Return the [x, y] coordinate for the center point of the cell that contains the specified text.  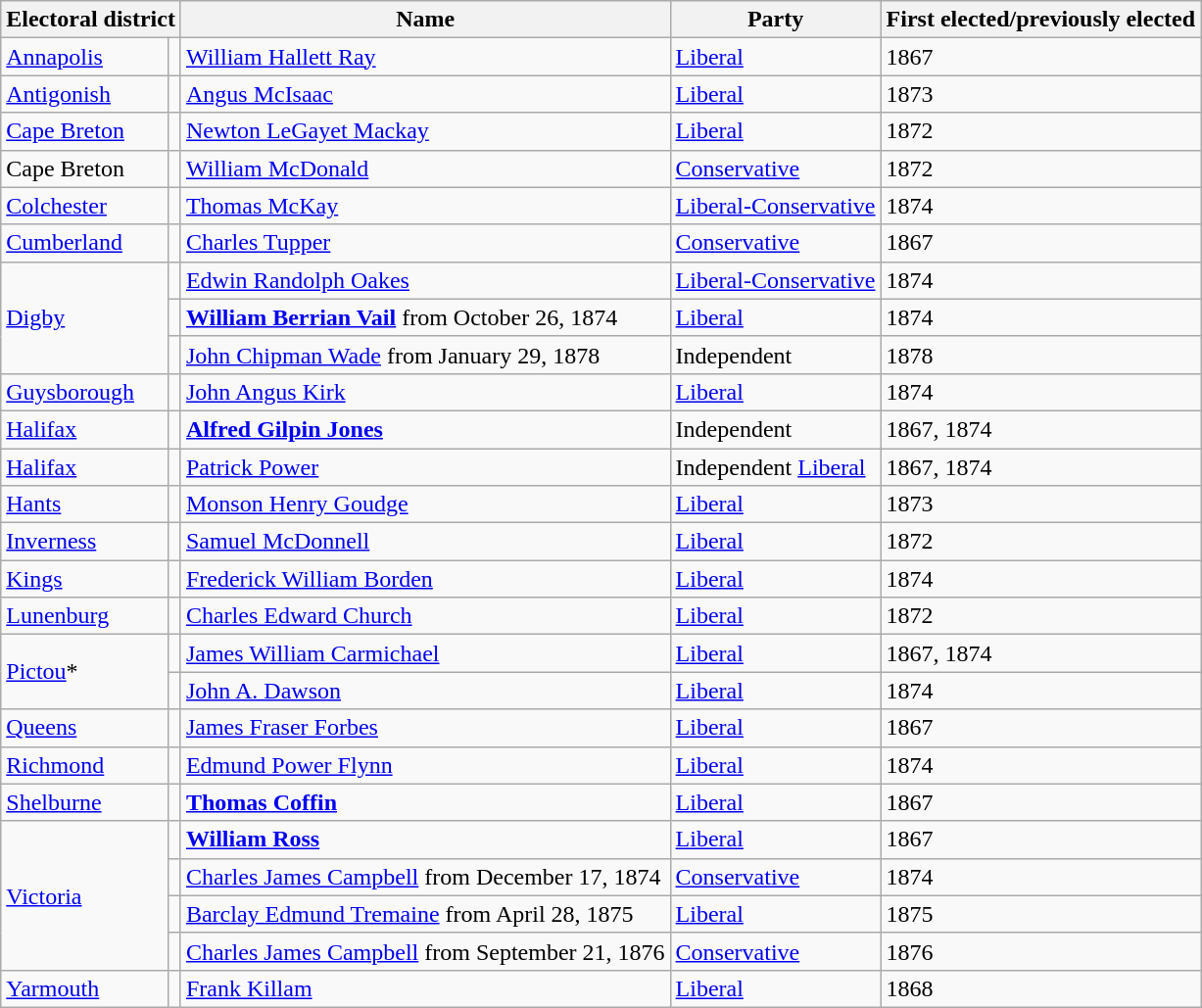
James William Carmichael [425, 653]
William Berrian Vail from October 26, 1874 [425, 317]
Charles James Campbell from September 21, 1876 [425, 951]
Cumberland [84, 243]
Newton LeGayet Mackay [425, 131]
Yarmouth [84, 988]
Kings [84, 579]
Thomas Coffin [425, 802]
Queens [84, 728]
Independent Liberal [776, 467]
Annapolis [84, 57]
John Chipman Wade from January 29, 1878 [425, 355]
Patrick Power [425, 467]
1878 [1040, 355]
William McDonald [425, 168]
Shelburne [84, 802]
Frank Killam [425, 988]
Antigonish [84, 94]
Lunenburg [84, 616]
Monson Henry Goudge [425, 504]
Digby [84, 317]
Thomas McKay [425, 206]
James Fraser Forbes [425, 728]
Party [776, 20]
Victoria [84, 895]
Barclay Edmund Tremaine from April 28, 1875 [425, 914]
Colchester [84, 206]
Charles Edward Church [425, 616]
Electoral district [91, 20]
Edmund Power Flynn [425, 765]
Edwin Randolph Oakes [425, 280]
William Ross [425, 840]
Angus McIsaac [425, 94]
Frederick William Borden [425, 579]
John A. Dawson [425, 691]
1875 [1040, 914]
Samuel McDonnell [425, 542]
Hants [84, 504]
William Hallett Ray [425, 57]
John Angus Kirk [425, 392]
Inverness [84, 542]
First elected/previously elected [1040, 20]
Charles James Campbell from December 17, 1874 [425, 877]
1868 [1040, 988]
Pictou* [84, 672]
Guysborough [84, 392]
Richmond [84, 765]
Name [425, 20]
Charles Tupper [425, 243]
Alfred Gilpin Jones [425, 429]
1876 [1040, 951]
